Determine the [X, Y] coordinate at the center of the cell enclosing the given text.  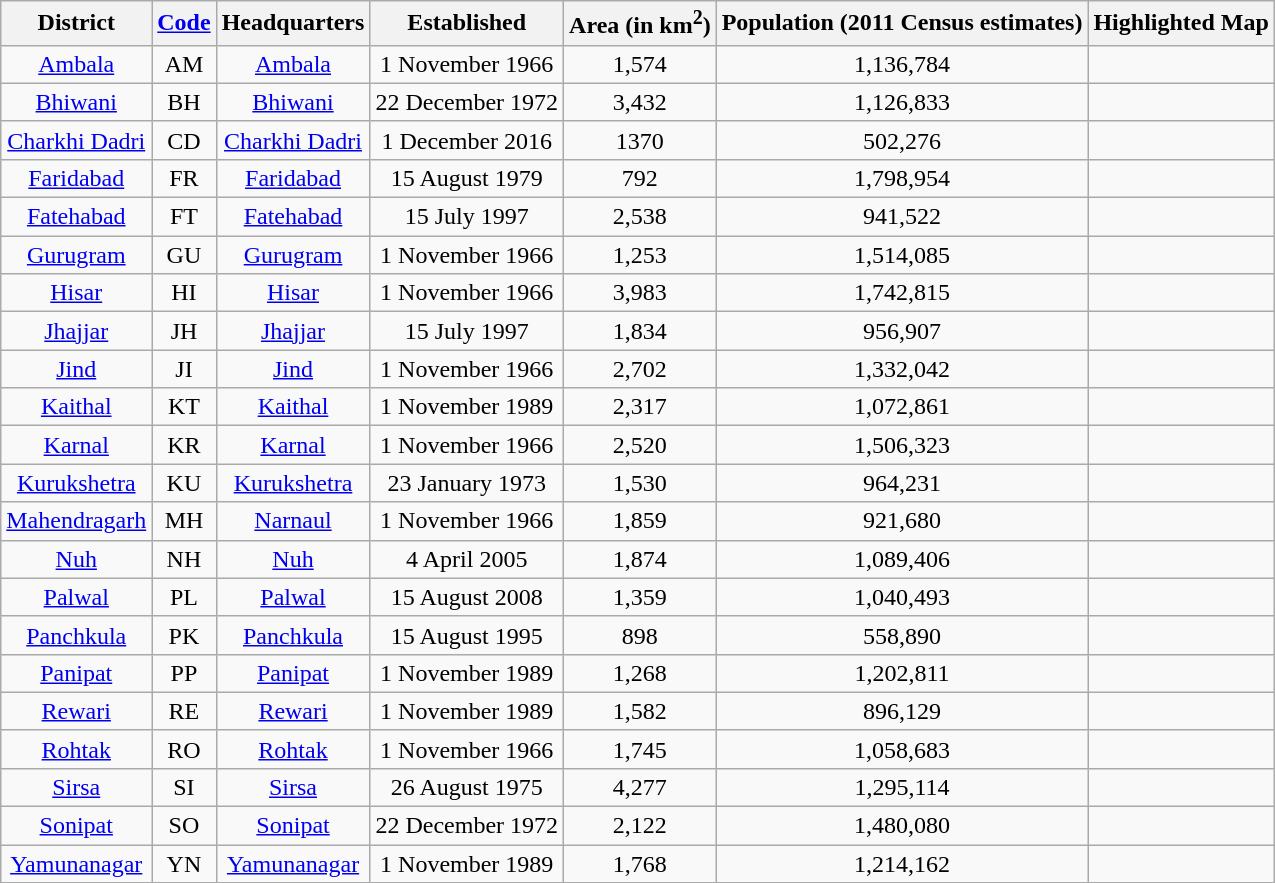
1370 [640, 140]
1,745 [640, 749]
Mahendragarh [76, 521]
502,276 [902, 140]
3,983 [640, 293]
Narnaul [293, 521]
1,859 [640, 521]
RE [184, 711]
1,089,406 [902, 559]
956,907 [902, 331]
2,538 [640, 217]
1,742,815 [902, 293]
941,522 [902, 217]
CD [184, 140]
GU [184, 255]
SI [184, 787]
2,702 [640, 369]
FR [184, 178]
4,277 [640, 787]
1,268 [640, 673]
1,834 [640, 331]
1,040,493 [902, 597]
1,332,042 [902, 369]
23 January 1973 [467, 483]
1,874 [640, 559]
KT [184, 407]
896,129 [902, 711]
PP [184, 673]
2,317 [640, 407]
District [76, 24]
KU [184, 483]
BH [184, 102]
26 August 1975 [467, 787]
1,136,784 [902, 64]
PK [184, 635]
FT [184, 217]
JI [184, 369]
PL [184, 597]
1,253 [640, 255]
2,122 [640, 826]
15 August 2008 [467, 597]
Population (2011 Census estimates) [902, 24]
1,058,683 [902, 749]
2,520 [640, 445]
921,680 [902, 521]
1,768 [640, 864]
Code [184, 24]
1,359 [640, 597]
Highlighted Map [1181, 24]
RO [184, 749]
1,574 [640, 64]
1,214,162 [902, 864]
JH [184, 331]
AM [184, 64]
1,295,114 [902, 787]
1 December 2016 [467, 140]
KR [184, 445]
1,582 [640, 711]
1,202,811 [902, 673]
4 April 2005 [467, 559]
558,890 [902, 635]
3,432 [640, 102]
Established [467, 24]
SO [184, 826]
792 [640, 178]
1,126,833 [902, 102]
Headquarters [293, 24]
964,231 [902, 483]
1,480,080 [902, 826]
MH [184, 521]
1,798,954 [902, 178]
15 August 1995 [467, 635]
1,072,861 [902, 407]
HI [184, 293]
YN [184, 864]
898 [640, 635]
Area (in km2) [640, 24]
NH [184, 559]
1,506,323 [902, 445]
1,530 [640, 483]
15 August 1979 [467, 178]
1,514,085 [902, 255]
